Return [X, Y] of the center of cell containing provided text 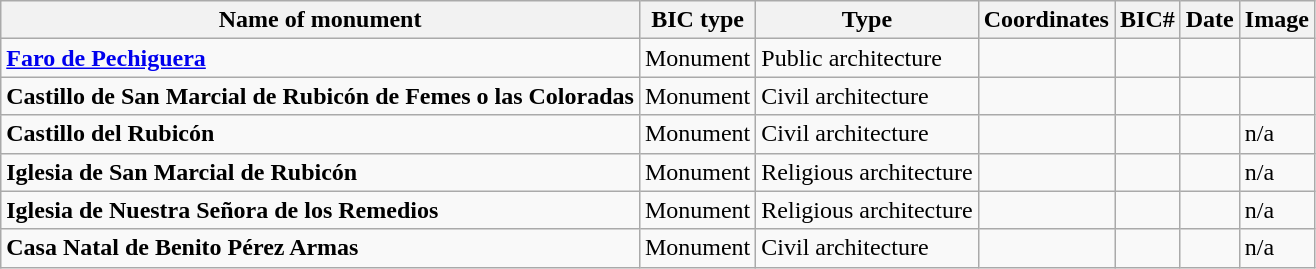
Name of monument [320, 20]
Castillo del Rubicón [320, 134]
Type [867, 20]
BIC# [1147, 20]
Public architecture [867, 58]
BIC type [697, 20]
Iglesia de San Marcial de Rubicón [320, 172]
Image [1276, 20]
Iglesia de Nuestra Señora de los Remedios [320, 210]
Date [1210, 20]
Faro de Pechiguera [320, 58]
Casa Natal de Benito Pérez Armas [320, 248]
Coordinates [1046, 20]
Castillo de San Marcial de Rubicón de Femes o las Coloradas [320, 96]
